Identify which cell holds the provided text, then report its (X, Y) central coordinate. 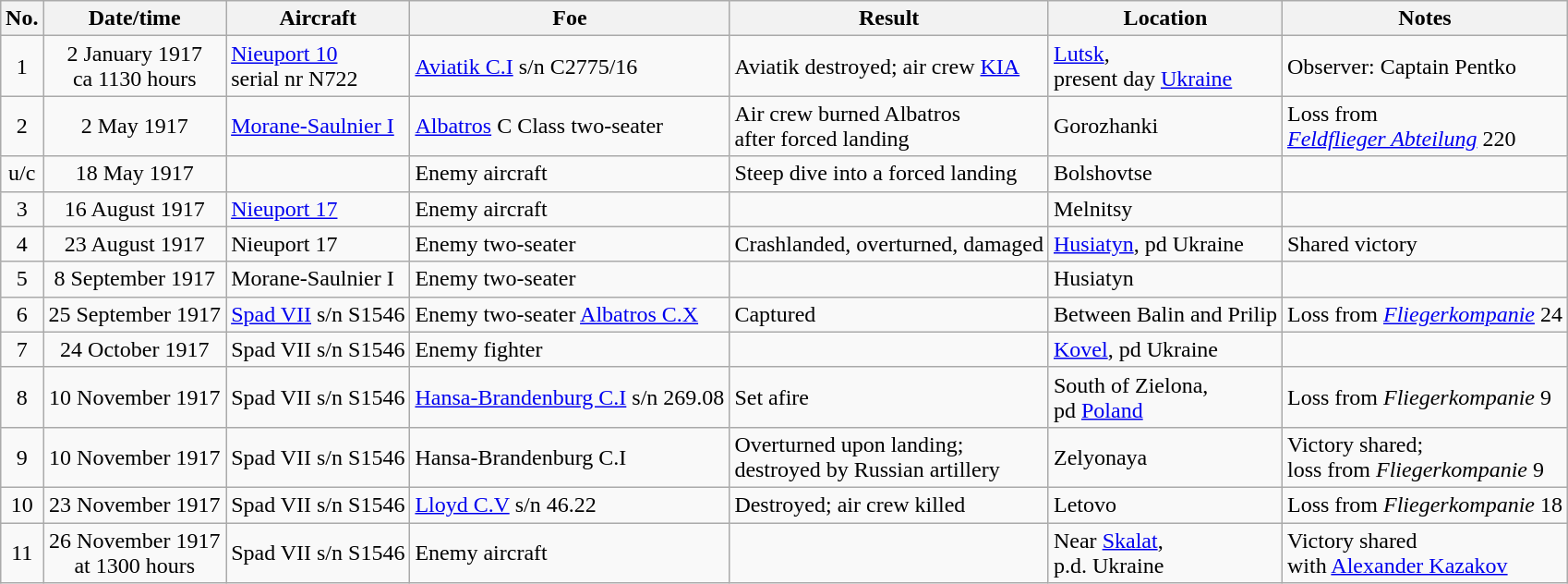
Zelyonaya (1165, 456)
Loss from Fliegerkompanie 18 (1424, 505)
Crashlanded, overturned, damaged (889, 244)
Husiatyn, pd Ukraine (1165, 244)
No. (22, 18)
1 (22, 67)
Enemy two-seater Albatros C.X (570, 314)
2 (22, 126)
3 (22, 209)
u/c (22, 174)
South of Zielona,pd Poland (1165, 397)
Aviatik C.I s/n C2775/16 (570, 67)
Victory sharedwith Alexander Kazakov (1424, 553)
Set afire (889, 397)
Aircraft (318, 18)
16 August 1917 (135, 209)
Observer: Captain Pentko (1424, 67)
26 November 1917at 1300 hours (135, 553)
Melnitsy (1165, 209)
23 November 1917 (135, 505)
Location (1165, 18)
Gorozhanki (1165, 126)
Captured (889, 314)
8 (22, 397)
9 (22, 456)
Nieuport 10serial nr N722 (318, 67)
8 September 1917 (135, 279)
24 October 1917 (135, 349)
Foe (570, 18)
Date/time (135, 18)
Aviatik destroyed; air crew KIA (889, 67)
Lutsk,present day Ukraine (1165, 67)
11 (22, 553)
Air crew burned Albatrosafter forced landing (889, 126)
Hansa-Brandenburg C.I (570, 456)
10 (22, 505)
Enemy fighter (570, 349)
25 September 1917 (135, 314)
Kovel, pd Ukraine (1165, 349)
23 August 1917 (135, 244)
5 (22, 279)
Letovo (1165, 505)
Near Skalat,p.d. Ukraine (1165, 553)
Between Balin and Prilip (1165, 314)
Hansa-Brandenburg C.I s/n 269.08 (570, 397)
2 May 1917 (135, 126)
Notes (1424, 18)
Steep dive into a forced landing (889, 174)
Lloyd C.V s/n 46.22 (570, 505)
7 (22, 349)
Bolshovtse (1165, 174)
Loss from Feldflieger Abteilung 220 (1424, 126)
Shared victory (1424, 244)
Loss from Fliegerkompanie 24 (1424, 314)
Victory shared;loss from Fliegerkompanie 9 (1424, 456)
6 (22, 314)
18 May 1917 (135, 174)
2 January 1917ca 1130 hours (135, 67)
Albatros C Class two-seater (570, 126)
Result (889, 18)
Husiatyn (1165, 279)
Overturned upon landing;destroyed by Russian artillery (889, 456)
4 (22, 244)
Loss from Fliegerkompanie 9 (1424, 397)
Destroyed; air crew killed (889, 505)
